Extract the [x, y] coordinate from the center of the cell holding the provided text.  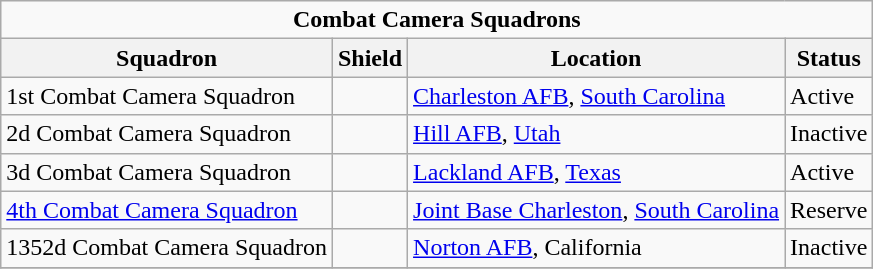
Status [829, 58]
Joint Base Charleston, South Carolina [596, 210]
Hill AFB, Utah [596, 134]
Combat Camera Squadrons [437, 20]
Squadron [167, 58]
Reserve [829, 210]
1352d Combat Camera Squadron [167, 248]
Norton AFB, California [596, 248]
3d Combat Camera Squadron [167, 172]
Shield [370, 58]
Charleston AFB, South Carolina [596, 96]
Location [596, 58]
4th Combat Camera Squadron [167, 210]
2d Combat Camera Squadron [167, 134]
Lackland AFB, Texas [596, 172]
1st Combat Camera Squadron [167, 96]
